Locate the cell with the specified text and output its (x, y) center coordinate. 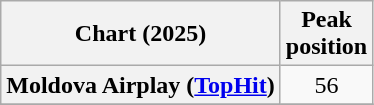
Peakposition (326, 34)
56 (326, 85)
Moldova Airplay (TopHit) (141, 85)
Chart (2025) (141, 34)
